Pinpoint the cell where the given text exists, returning its (X, Y) midpoint coordinate. 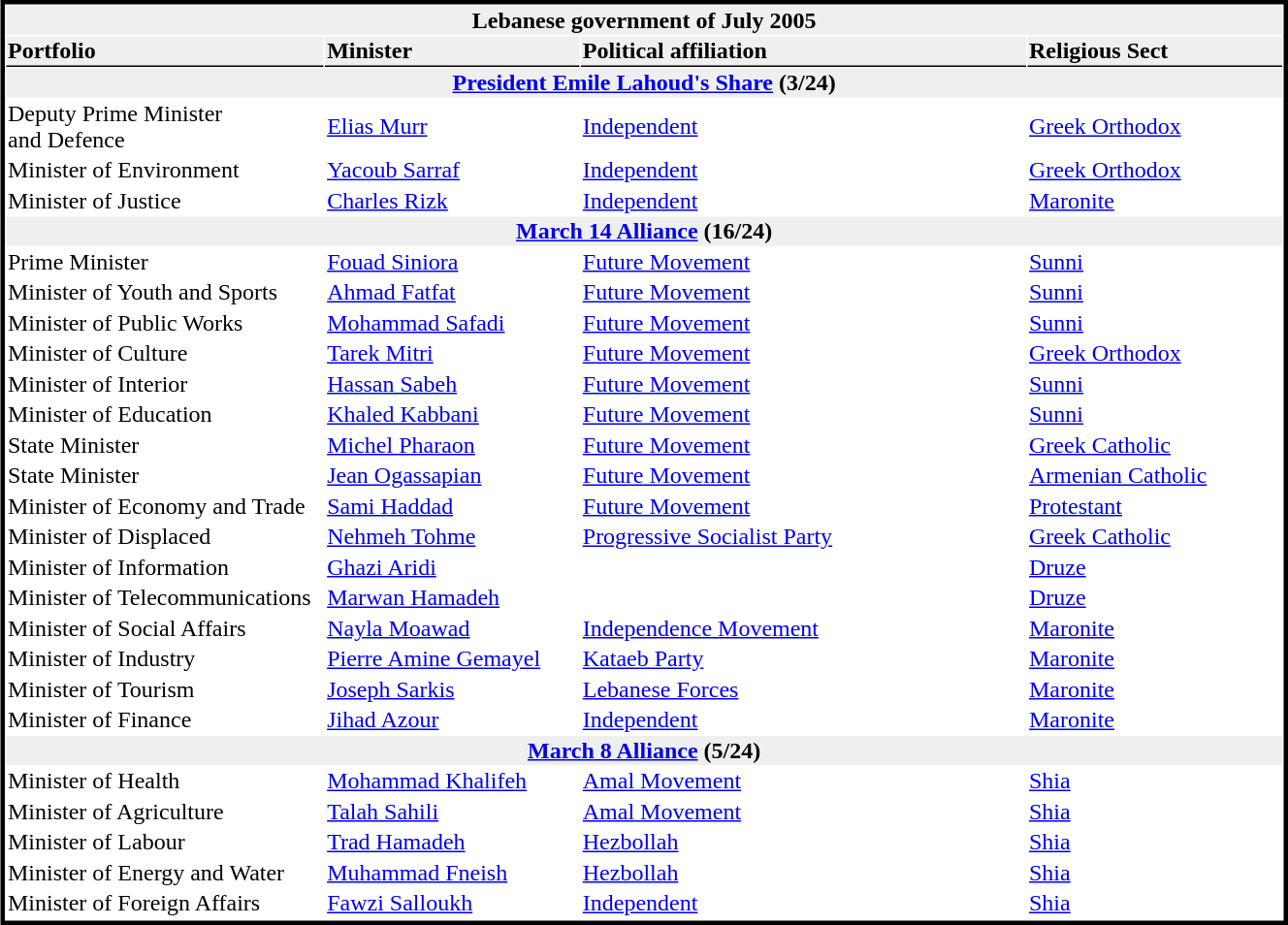
Fawzi Salloukh (453, 903)
Elias Murr (453, 126)
Portfolio (165, 52)
Nehmeh Tohme (453, 536)
Jean Ogassapian (453, 476)
Talah Sahili (453, 812)
Joseph Sarkis (453, 689)
Minister of Culture (165, 354)
Ahmad Fatfat (453, 292)
Minister of Economy and Trade (165, 506)
Sami Haddad (453, 506)
Fouad Siniora (453, 262)
Minister of Finance (165, 720)
Progressive Socialist Party (803, 536)
Lebanese government of July 2005 (644, 20)
Minister of Health (165, 781)
Mohammad Safadi (453, 323)
Pierre Amine Gemayel (453, 658)
Hassan Sabeh (453, 384)
Minister of Energy and Water (165, 873)
Minister of Telecommunications (165, 598)
Kataeb Party (803, 658)
Minister (453, 52)
Minister of Interior (165, 384)
Political affiliation (803, 52)
Muhammad Fneish (453, 873)
Minister of Environment (165, 170)
Minister of Tourism (165, 689)
Deputy Prime Minister and Defence (165, 126)
Michel Pharaon (453, 445)
Prime Minister (165, 262)
Protestant (1155, 506)
Yacoub Sarraf (453, 170)
Lebanese Forces (803, 689)
Minister of Foreign Affairs (165, 903)
March 14 Alliance (16/24) (644, 232)
Religious Sect (1155, 52)
Nayla Moawad (453, 628)
Tarek Mitri (453, 354)
Minister of Industry (165, 658)
Khaled Kabbani (453, 414)
Armenian Catholic (1155, 476)
Independence Movement (803, 628)
Mohammad Khalifeh (453, 781)
Minister of Information (165, 567)
Jihad Azour (453, 720)
Minister of Justice (165, 201)
Minister of Labour (165, 843)
Minister of Social Affairs (165, 628)
Minister of Public Works (165, 323)
Minister of Displaced (165, 536)
Minister of Youth and Sports (165, 292)
Marwan Hamadeh (453, 598)
Ghazi Aridi (453, 567)
Minister of Agriculture (165, 812)
Trad Hamadeh (453, 843)
President Emile Lahoud's Share (3/24) (644, 82)
Minister of Education (165, 414)
March 8 Alliance (5/24) (644, 750)
Charles Rizk (453, 201)
